Detect which cell encompasses the target text, then output its (X, Y) center coordinate. 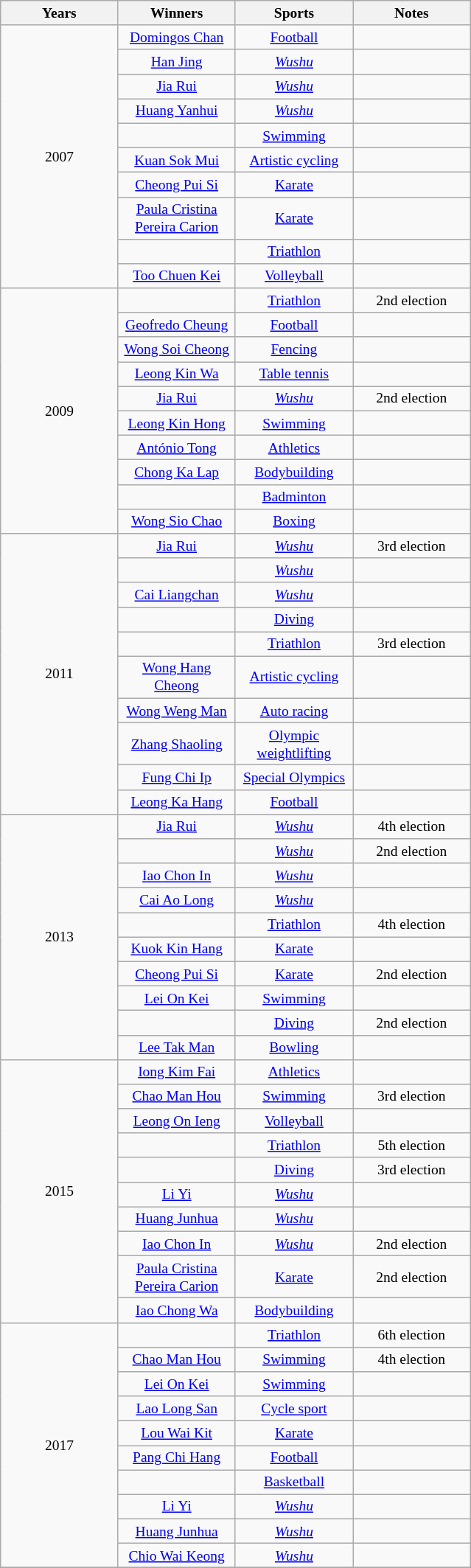
Sports (293, 13)
Domingos Chan (177, 37)
Wong Soi Cheong (177, 349)
Table tennis (293, 374)
Lee Tak Man (177, 1047)
Wong Sio Chao (177, 520)
2007 (59, 156)
Years (59, 13)
2011 (59, 674)
Kuan Sok Mui (177, 159)
6th election (411, 1334)
Chong Ka Lap (177, 472)
Auto racing (293, 711)
2017 (59, 1445)
Leong On Ieng (177, 1121)
Winners (177, 13)
Zhang Shaoling (177, 745)
Olympic weightlifting (293, 745)
Wong Weng Man (177, 711)
Kuok Kin Hang (177, 949)
Boxing (293, 520)
Pang Chi Hang (177, 1457)
Leong Ka Hang (177, 802)
Lao Long San (177, 1408)
Fung Chi Ip (177, 777)
Cycle sport (293, 1408)
2013 (59, 936)
Leong Kin Hong (177, 423)
Lou Wai Kit (177, 1433)
António Tong (177, 448)
Special Olympics (293, 777)
Han Jing (177, 62)
Too Chuen Kei (177, 276)
Huang Yanhui (177, 111)
2015 (59, 1191)
5th election (411, 1146)
Geofredo Cheung (177, 324)
Wong Hang Cheong (177, 677)
Iao Chong Wa (177, 1311)
Badminton (293, 497)
Cai Liangchan (177, 594)
Cai Ao Long (177, 899)
Iong Kim Fai (177, 1072)
Notes (411, 13)
Basketball (293, 1482)
Leong Kin Wa (177, 374)
2009 (59, 411)
Fencing (293, 349)
Bowling (293, 1047)
Chio Wai Keong (177, 1555)
